Locate the cell with the specified text and output its (x, y) center coordinate. 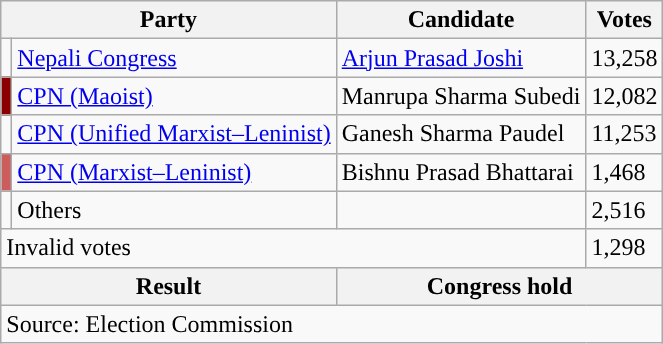
CPN (Marxist–Leninist) (174, 172)
Ganesh Sharma Paudel (461, 134)
Others (174, 210)
Arjun Prasad Joshi (461, 58)
12,082 (624, 96)
1,298 (624, 248)
13,258 (624, 58)
Candidate (461, 20)
Nepali Congress (174, 58)
Invalid votes (294, 248)
Result (168, 286)
CPN (Unified Marxist–Leninist) (174, 134)
Party (168, 20)
CPN (Maoist) (174, 96)
2,516 (624, 210)
Manrupa Sharma Subedi (461, 96)
Bishnu Prasad Bhattarai (461, 172)
1,468 (624, 172)
Votes (624, 20)
11,253 (624, 134)
Congress hold (500, 286)
Source: Election Commission (332, 324)
